For the text-containing cell, return its midpoint in (X, Y) coordinate format. 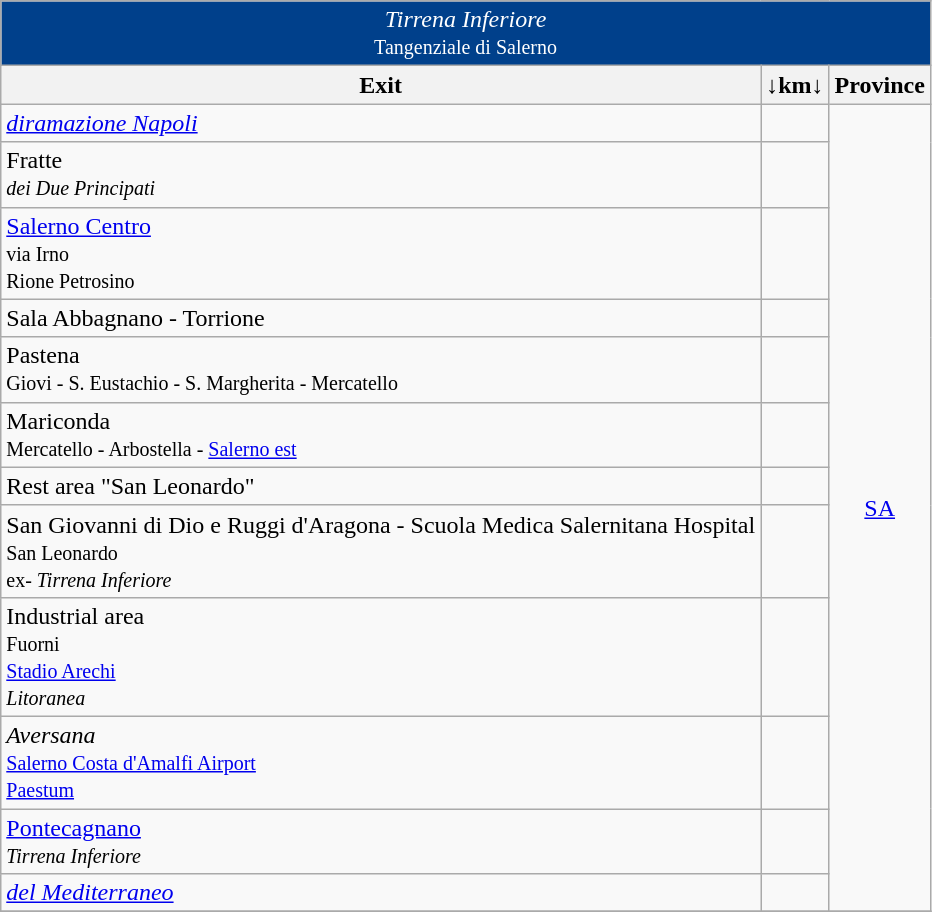
↓km↓ (795, 85)
del Mediterraneo (381, 893)
Province (880, 85)
Tirrena InferioreTangenziale di Salerno (466, 34)
MaricondaMercatello - Arbostella - Salerno est (381, 434)
PastenaGiovi - S. Eustachio - S. Margherita - Mercatello (381, 370)
Aversana Salerno Costa d'Amalfi Airport Paestum (381, 762)
San Giovanni di Dio e Ruggi d'Aragona - Scuola Medica Salernitana HospitalSan Leonardoex- Tirrena Inferiore (381, 551)
Salerno Centro via IrnoRione Petrosino (381, 253)
Rest area "San Leonardo" (381, 486)
Exit (381, 85)
Sala Abbagnano - Torrione (381, 318)
diramazione Napoli (381, 123)
Pontecagnano Tirrena Inferiore (381, 840)
SA (880, 508)
Fratte dei Due Principati (381, 174)
Industrial areaFuorni Stadio Arechi Litoranea (381, 656)
